Find where the given text appears and provide that cell's center as (x, y) coordinate. 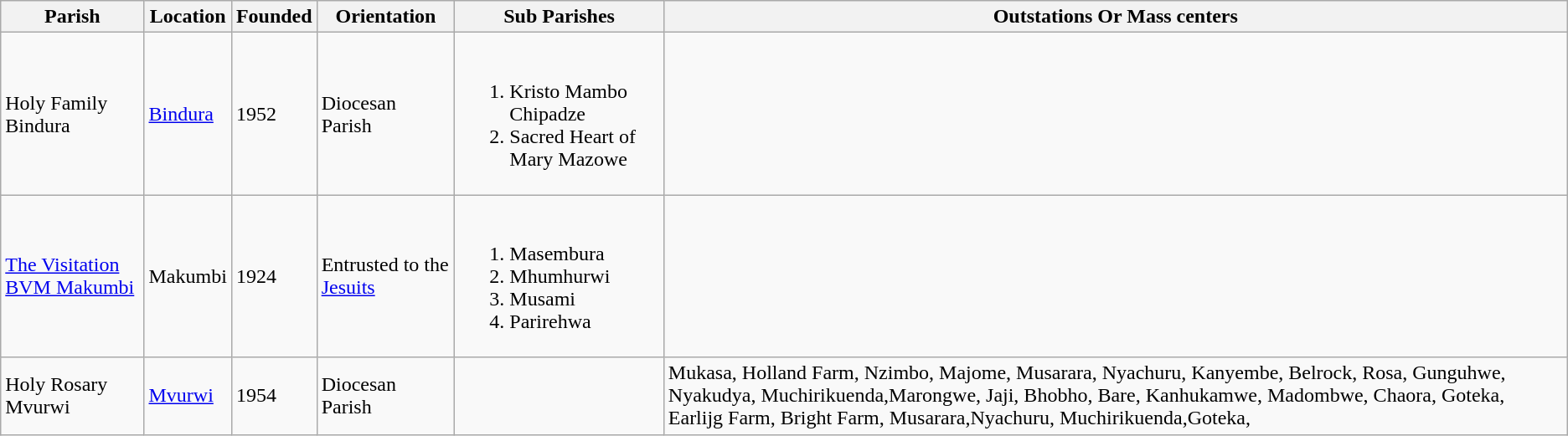
1924 (274, 276)
Makumbi (188, 276)
Location (188, 17)
Entrusted to the Jesuits (385, 276)
Mvurwi (188, 396)
Holy Family Bindura (72, 114)
The Visitation BVM Makumbi (72, 276)
1954 (274, 396)
Outstations Or Mass centers (1116, 17)
1952 (274, 114)
Holy Rosary Mvurwi (72, 396)
Bindura (188, 114)
Kristo Mambo ChipadzeSacred Heart of Mary Mazowe (560, 114)
Sub Parishes (560, 17)
Parish (72, 17)
Founded (274, 17)
Orientation (385, 17)
MasemburaMhumhurwiMusamiParirehwa (560, 276)
